Return the (X, Y) coordinate for the center point of the cell that contains the specified text.  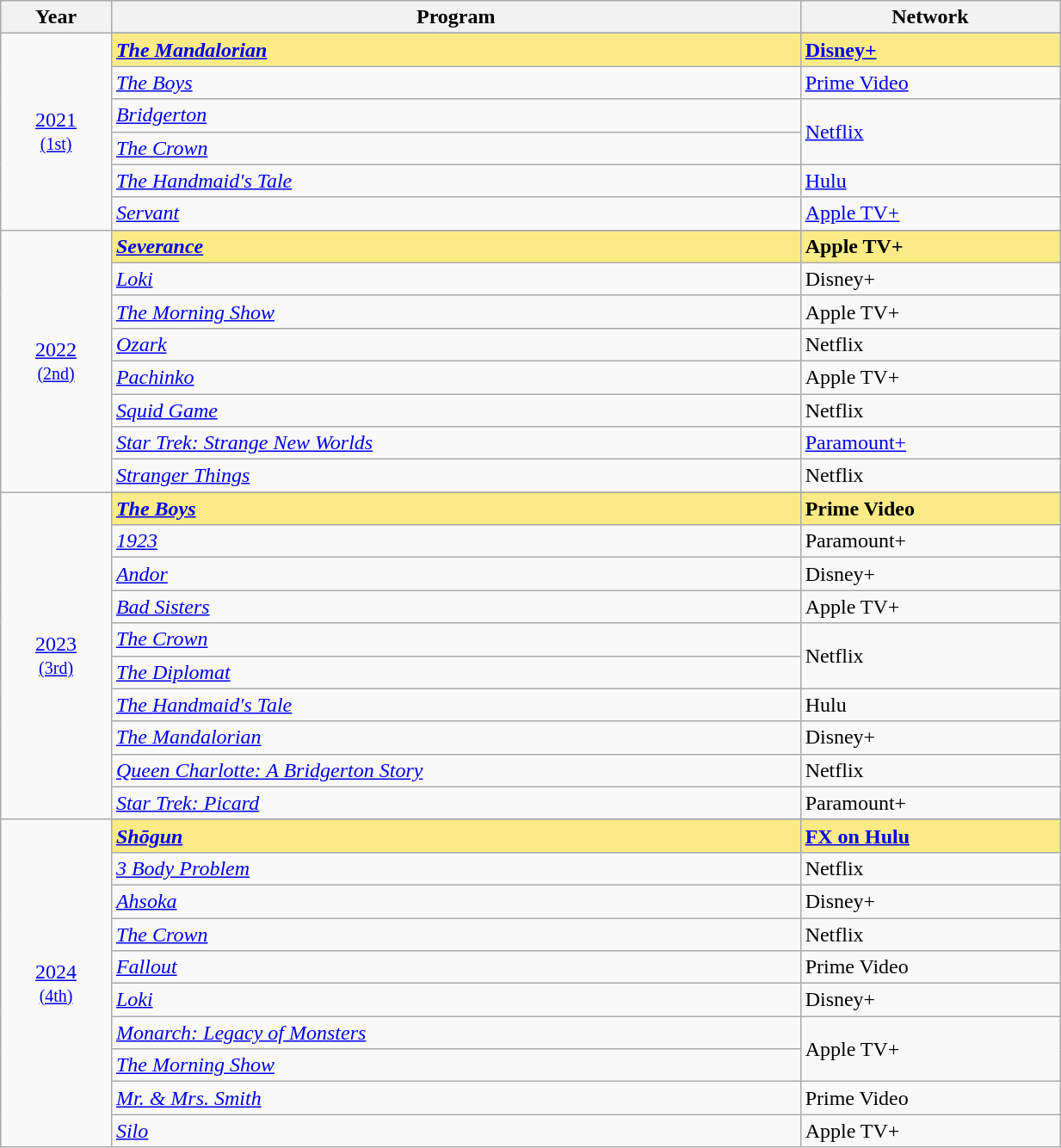
Star Trek: Picard (456, 803)
Year (57, 17)
Ozark (456, 344)
Pachinko (456, 377)
Severance (456, 246)
Silo (456, 1131)
Fallout (456, 967)
2024(4th) (57, 983)
The Diplomat (456, 672)
FX on Hulu (930, 836)
Servant (456, 213)
Program (456, 17)
Stranger Things (456, 476)
Network (930, 17)
Mr. & Mrs. Smith (456, 1098)
2023(3rd) (57, 656)
Ahsoka (456, 901)
Monarch: Legacy of Monsters (456, 1033)
2021(1st) (57, 132)
2022(2nd) (57, 361)
1923 (456, 541)
Bad Sisters (456, 607)
Andor (456, 574)
Shōgun (456, 836)
Squid Game (456, 410)
Star Trek: Strange New Worlds (456, 443)
Queen Charlotte: A Bridgerton Story (456, 770)
3 Body Problem (456, 868)
Bridgerton (456, 115)
